Scan for the cell matching the given text and deliver its [X, Y] coordinate at center. 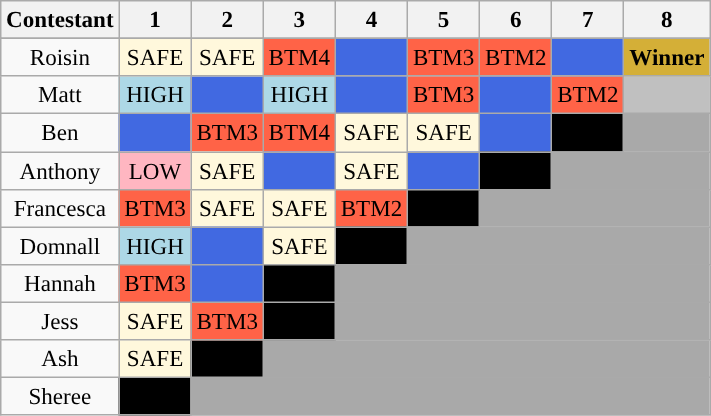
Hannah [60, 284]
Winner [667, 58]
Ash [60, 359]
Jess [60, 322]
5 [444, 20]
Roisin [60, 58]
Ben [60, 133]
8 [667, 20]
LOW [155, 171]
7 [588, 20]
Contestant [60, 20]
3 [299, 20]
4 [371, 20]
Anthony [60, 171]
1 [155, 20]
2 [227, 20]
Matt [60, 95]
6 [516, 20]
Sheree [60, 397]
Domnall [60, 246]
Francesca [60, 209]
